Find where the given text appears and provide that cell's center as [x, y] coordinate. 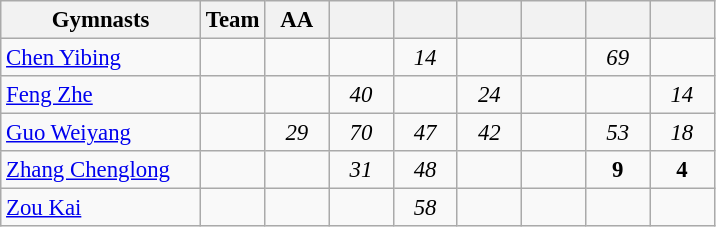
Zhang Chenglong [101, 170]
Chen Yibing [101, 58]
Guo Weiyang [101, 133]
Gymnasts [101, 20]
42 [489, 133]
4 [682, 170]
40 [361, 95]
70 [361, 133]
58 [425, 208]
31 [361, 170]
29 [297, 133]
53 [618, 133]
24 [489, 95]
9 [618, 170]
Zou Kai [101, 208]
Feng Zhe [101, 95]
18 [682, 133]
47 [425, 133]
69 [618, 58]
AA [297, 20]
48 [425, 170]
Team [232, 20]
